Search for the cell housing the specified text and yield its [X, Y] center coordinate. 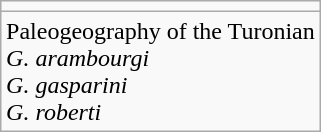
Paleogeography of the Turonian G. arambourgi G. gasparini G. roberti [161, 72]
